Capture the cell that displays the provided text and extract its [x, y] central coordinate. 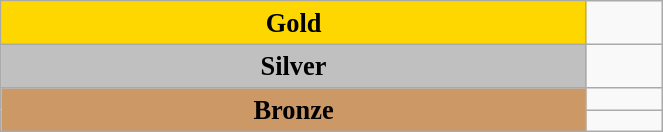
Gold [294, 22]
Silver [294, 66]
Bronze [294, 109]
